Identify which cell holds the provided text, then report its (X, Y) central coordinate. 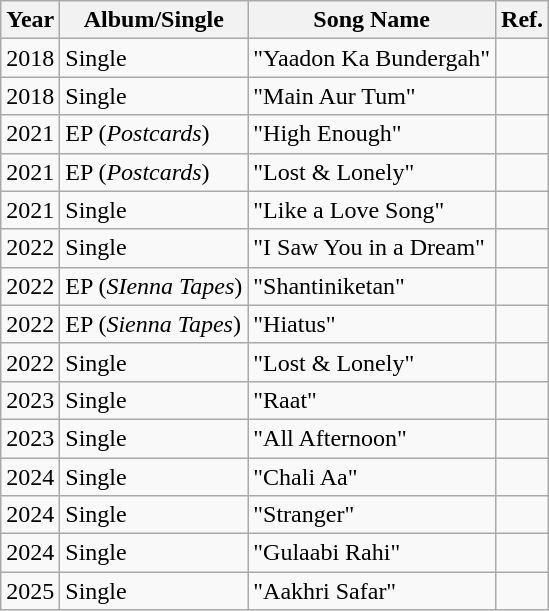
"I Saw You in a Dream" (372, 248)
Song Name (372, 20)
"Main Aur Tum" (372, 96)
"Chali Aa" (372, 477)
"Hiatus" (372, 324)
"Aakhri Safar" (372, 591)
"Raat" (372, 400)
"High Enough" (372, 134)
"Yaadon Ka Bundergah" (372, 58)
"Gulaabi Rahi" (372, 553)
"Like a Love Song" (372, 210)
Ref. (522, 20)
Year (30, 20)
Album/Single (154, 20)
2025 (30, 591)
"Stranger" (372, 515)
"All Afternoon" (372, 438)
EP (Sienna Tapes) (154, 324)
EP (SIenna Tapes) (154, 286)
"Shantiniketan" (372, 286)
